Identify which cell holds the provided text, then report its (x, y) central coordinate. 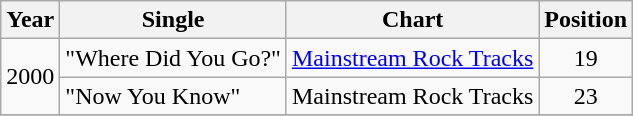
2000 (30, 77)
"Now You Know" (174, 96)
23 (586, 96)
"Where Did You Go?" (174, 58)
Position (586, 20)
Year (30, 20)
Chart (412, 20)
19 (586, 58)
Single (174, 20)
